Output the [X, Y] coordinate of the center of the cell containing the given text.  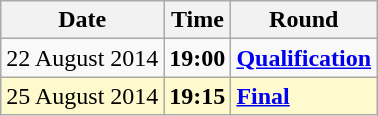
19:15 [198, 96]
22 August 2014 [82, 58]
Qualification [304, 58]
Date [82, 20]
25 August 2014 [82, 96]
Round [304, 20]
19:00 [198, 58]
Time [198, 20]
Final [304, 96]
